Find where the given text appears and provide that cell's center as [x, y] coordinate. 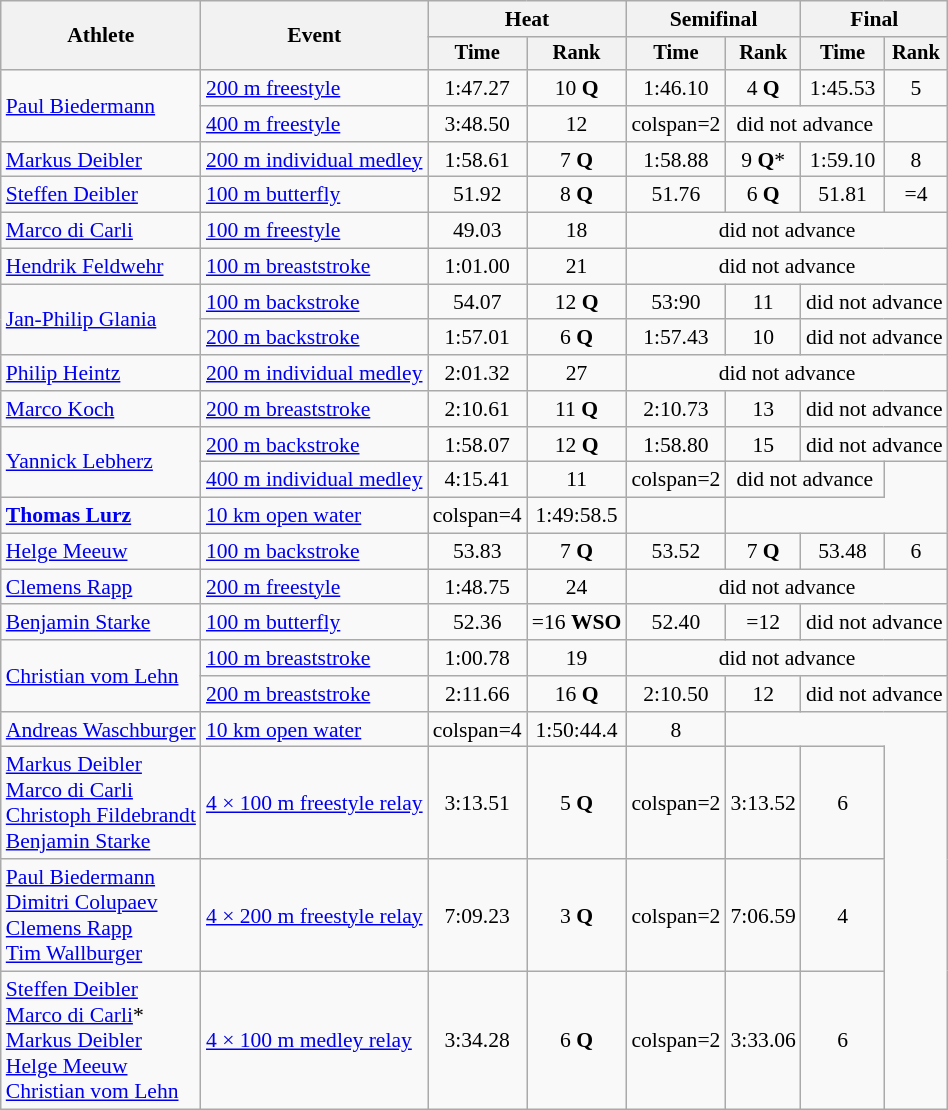
51.76 [676, 195]
3:13.52 [762, 803]
Thomas Lurz [101, 516]
1:57.01 [478, 338]
7:09.23 [478, 915]
2:01.32 [478, 373]
1:49:58.5 [577, 516]
Christian vom Lehn [101, 676]
Paul Biedermann [101, 106]
1:58.61 [478, 160]
Clemens Rapp [101, 587]
27 [577, 373]
9 Q* [762, 160]
52.40 [676, 623]
3:13.51 [478, 803]
2:10.50 [676, 694]
Final [874, 19]
21 [577, 267]
1:50:44.4 [577, 730]
24 [577, 587]
Markus Deibler [101, 160]
=16 WSO [577, 623]
4 × 200 m freestyle relay [314, 915]
3:33.06 [762, 1041]
53.52 [676, 552]
3:34.28 [478, 1041]
10 Q [577, 88]
54.07 [478, 302]
11 Q [577, 409]
16 Q [577, 694]
10 [762, 338]
Hendrik Feldwehr [101, 267]
1:47.27 [478, 88]
1:00.78 [478, 658]
3 Q [577, 915]
Marco Koch [101, 409]
7:06.59 [762, 915]
5 Q [577, 803]
1:59.10 [842, 160]
4 × 100 m medley relay [314, 1041]
100 m freestyle [314, 231]
2:10.61 [478, 409]
13 [762, 409]
4:15.41 [478, 480]
=12 [762, 623]
2:11.66 [478, 694]
53:90 [676, 302]
Semifinal [714, 19]
Markus DeiblerMarco di CarliChristoph FildebrandtBenjamin Starke [101, 803]
1:58.88 [676, 160]
18 [577, 231]
2:10.73 [676, 409]
4 Q [762, 88]
1:58.80 [676, 445]
3:48.50 [478, 124]
400 m individual medley [314, 480]
51.81 [842, 195]
Heat [528, 19]
53.83 [478, 552]
Athlete [101, 36]
19 [577, 658]
49.03 [478, 231]
Andreas Waschburger [101, 730]
Benjamin Starke [101, 623]
1:01.00 [478, 267]
1:48.75 [478, 587]
15 [762, 445]
4 [842, 915]
Jan-Philip Glania [101, 320]
5 [916, 88]
Steffen Deibler [101, 195]
400 m freestyle [314, 124]
Paul BiedermannDimitri ColupaevClemens RappTim Wallburger [101, 915]
8 Q [577, 195]
Marco di Carli [101, 231]
53.48 [842, 552]
1:46.10 [676, 88]
1:57.43 [676, 338]
52.36 [478, 623]
Event [314, 36]
Yannick Lebherz [101, 462]
4 × 100 m freestyle relay [314, 803]
1:58.07 [478, 445]
Helge Meeuw [101, 552]
1:45.53 [842, 88]
Philip Heintz [101, 373]
=4 [916, 195]
51.92 [478, 195]
Steffen DeiblerMarco di Carli*Markus DeiblerHelge MeeuwChristian vom Lehn [101, 1041]
